Extract the (X, Y) coordinate from the center of the cell holding the provided text.  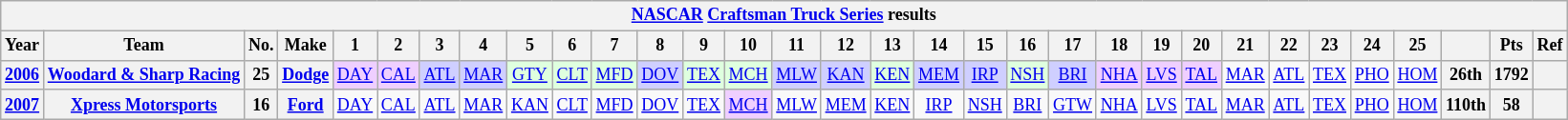
24 (1372, 46)
Year (23, 46)
1 (354, 46)
2 (399, 46)
10 (748, 46)
17 (1073, 46)
26th (1466, 74)
7 (614, 46)
Pts (1512, 46)
19 (1162, 46)
Make (306, 46)
4 (483, 46)
11 (797, 46)
3 (440, 46)
8 (660, 46)
GTY (530, 74)
20 (1201, 46)
Ref (1550, 46)
No. (262, 46)
Xpress Motorsports (143, 105)
110th (1466, 105)
2006 (23, 74)
58 (1512, 105)
15 (984, 46)
NASCAR Craftsman Truck Series results (784, 15)
GTW (1073, 105)
Ford (306, 105)
13 (892, 46)
14 (939, 46)
9 (704, 46)
23 (1330, 46)
Woodard & Sharp Racing (143, 74)
21 (1245, 46)
6 (571, 46)
18 (1119, 46)
Team (143, 46)
5 (530, 46)
22 (1289, 46)
1792 (1512, 74)
2007 (23, 105)
Dodge (306, 74)
12 (846, 46)
